Scan for the cell matching the given text and deliver its (x, y) coordinate at center. 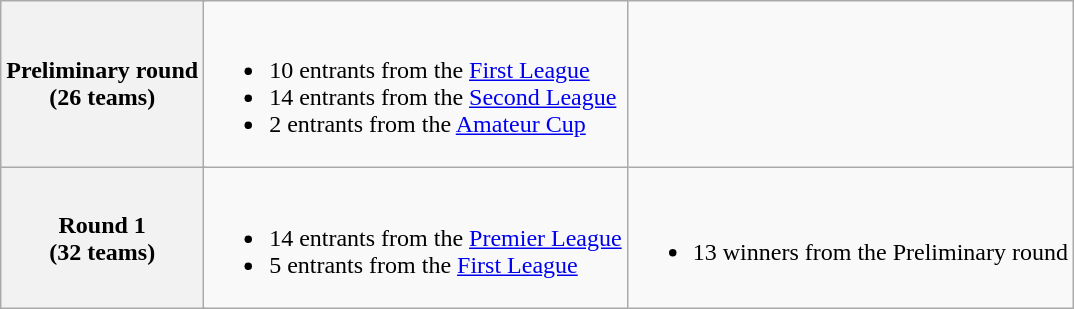
10 entrants from the First League14 entrants from the Second League2 entrants from the Amateur Cup (416, 84)
14 entrants from the Premier League5 entrants from the First League (416, 238)
Round 1 (32 teams) (102, 238)
Preliminary round (26 teams) (102, 84)
13 winners from the Preliminary round (850, 238)
